Return (X, Y) of the center of cell containing provided text 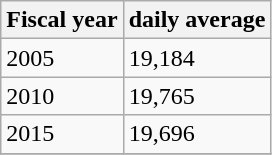
2015 (62, 134)
19,765 (197, 96)
19,696 (197, 134)
2010 (62, 96)
daily average (197, 20)
19,184 (197, 58)
Fiscal year (62, 20)
2005 (62, 58)
